Return the (x, y) coordinate for the center point of the cell that contains the specified text.  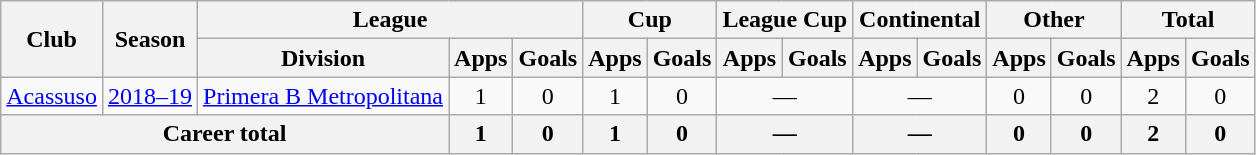
Season (150, 39)
Continental (920, 20)
Career total (225, 134)
Other (1054, 20)
Primera B Metropolitana (324, 96)
Cup (650, 20)
Total (1188, 20)
League Cup (785, 20)
Acassuso (52, 96)
League (390, 20)
Club (52, 39)
Division (324, 58)
2018–19 (150, 96)
